Search for the cell housing the specified text and yield its (x, y) center coordinate. 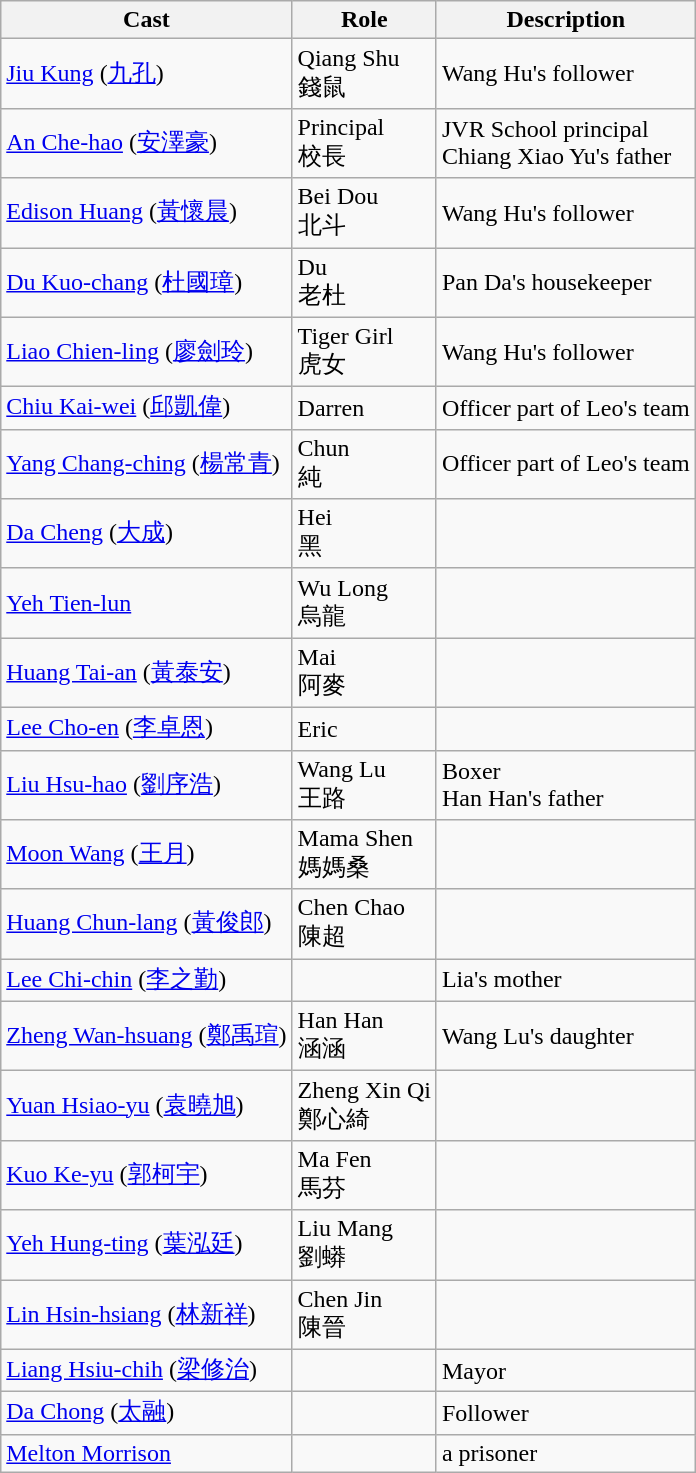
Yeh Hung-ting (葉泓廷) (146, 1245)
Principal校長 (364, 143)
Pan Da's housekeeper (566, 283)
Moon Wang (王月) (146, 855)
Huang Tai-an (黃泰安) (146, 673)
Lee Chi-chin (李之勤) (146, 980)
a prisoner (566, 1453)
Du Kuo-chang (杜國璋) (146, 283)
Huang Chun-lang (黃俊郎) (146, 924)
Zheng Wan-hsuang (鄭禹瑄) (146, 1036)
Wu Long烏龍 (364, 603)
Mayor (566, 1370)
Cast (146, 20)
Liu Hsu-hao (劉序浩) (146, 785)
Zheng Xin Qi鄭心綺 (364, 1106)
Da Cheng (大成) (146, 534)
Liu Mang劉蟒 (364, 1245)
Liang Hsiu-chih (梁修治) (146, 1370)
Ma Fen馬芬 (364, 1175)
Chen Jin陳晉 (364, 1315)
Du老杜 (364, 283)
Yang Chang-ching (楊常青) (146, 464)
Wang Lu王路 (364, 785)
Description (566, 20)
Chun純 (364, 464)
Mama Shen媽媽桑 (364, 855)
Da Chong (太融) (146, 1414)
Qiang Shu錢鼠 (364, 74)
Eric (364, 728)
Lin Hsin-hsiang (林新祥) (146, 1315)
Yeh Tien-lun (146, 603)
An Che-hao (安澤豪) (146, 143)
JVR School principalChiang Xiao Yu's father (566, 143)
Han Han涵涵 (364, 1036)
BoxerHan Han's father (566, 785)
Darren (364, 408)
Jiu Kung (九孔) (146, 74)
Role (364, 20)
Kuo Ke-yu (郭柯宇) (146, 1175)
Bei Dou北斗 (364, 213)
Melton Morrison (146, 1453)
Follower (566, 1414)
Mai阿麥 (364, 673)
Hei黑 (364, 534)
Edison Huang (黃懷晨) (146, 213)
Wang Lu's daughter (566, 1036)
Liao Chien-ling (廖劍玲) (146, 352)
Chen Chao陳超 (364, 924)
Lee Cho-en (李卓恩) (146, 728)
Tiger Girl虎女 (364, 352)
Lia's mother (566, 980)
Chiu Kai-wei (邱凱偉) (146, 408)
Yuan Hsiao-yu (袁曉旭) (146, 1106)
